Provide the (x, y) coordinate of the cell's center where the given text is located.  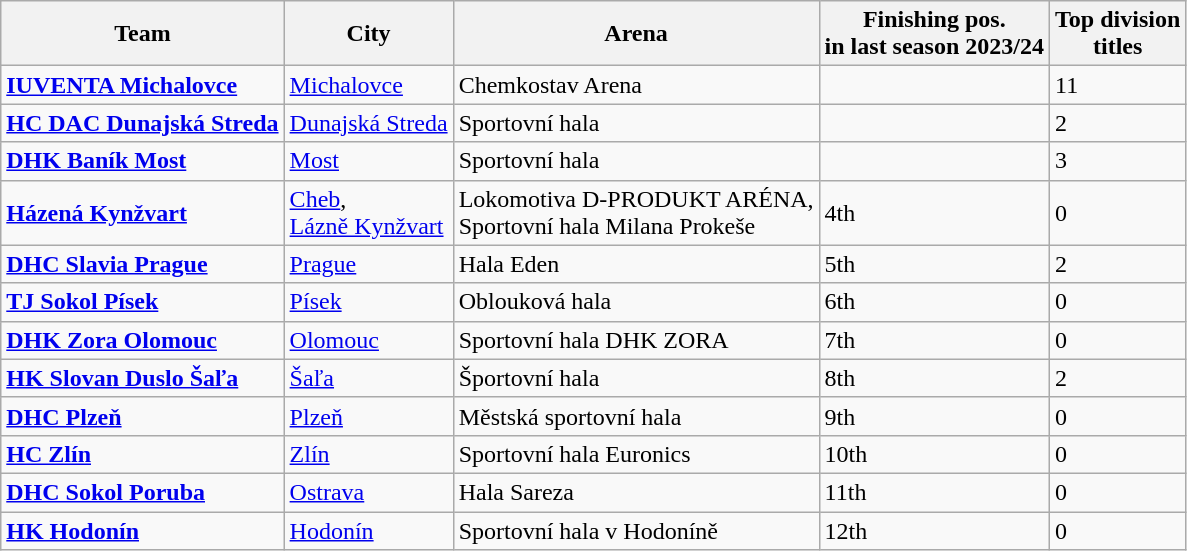
DHC Sokol Poruba (142, 492)
Chemkostav Arena (636, 85)
TJ Sokol Písek (142, 302)
4th (934, 212)
Team (142, 34)
Plzeň (368, 416)
IUVENTA Michalovce (142, 85)
10th (934, 454)
Písek (368, 302)
6th (934, 302)
Arena (636, 34)
Most (368, 161)
HK Hodonín (142, 531)
12th (934, 531)
Lokomotiva D-PRODUKT ARÉNA,Sportovní hala Milana Prokeše (636, 212)
HK Slovan Duslo Šaľa (142, 378)
Hodonín (368, 531)
Šaľa (368, 378)
Dunajská Streda (368, 123)
HC DAC Dunajská Streda (142, 123)
Olomouc (368, 340)
Oblouková hala (636, 302)
Ostrava (368, 492)
11th (934, 492)
Finishing pos.in last season 2023/24 (934, 34)
Zlín (368, 454)
Sportovní hala Euronics (636, 454)
Top divisiontitles (1118, 34)
City (368, 34)
Michalovce (368, 85)
HC Zlín (142, 454)
5th (934, 264)
Sportovní hala v Hodoníně (636, 531)
3 (1118, 161)
Házená Kynžvart (142, 212)
Cheb,Lázně Kynžvart (368, 212)
Hala Eden (636, 264)
8th (934, 378)
Športovní hala (636, 378)
Hala Sareza (636, 492)
DHC Slavia Prague (142, 264)
DHC Plzeň (142, 416)
Sportovní hala DHK ZORA (636, 340)
Prague (368, 264)
7th (934, 340)
Městská sportovní hala (636, 416)
11 (1118, 85)
DHK Baník Most (142, 161)
DHK Zora Olomouc (142, 340)
9th (934, 416)
